Output the (X, Y) coordinate of the center of the cell containing the given text.  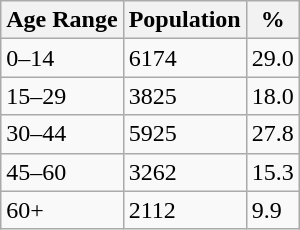
0–14 (62, 58)
30–44 (62, 134)
9.9 (272, 210)
3825 (184, 96)
2112 (184, 210)
Population (184, 20)
6174 (184, 58)
3262 (184, 172)
5925 (184, 134)
27.8 (272, 134)
Age Range (62, 20)
60+ (62, 210)
15–29 (62, 96)
15.3 (272, 172)
29.0 (272, 58)
% (272, 20)
45–60 (62, 172)
18.0 (272, 96)
